Return the (x, y) coordinate for the center point of the cell that contains the specified text.  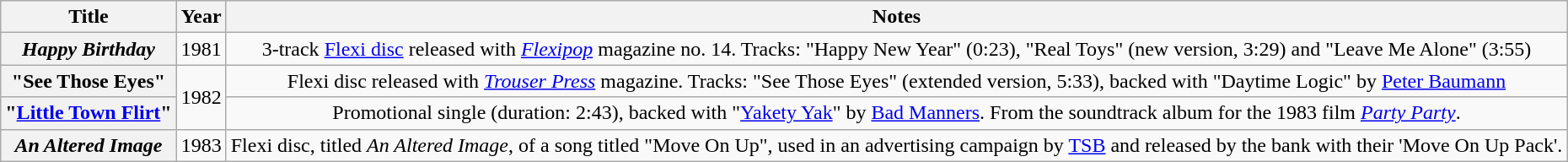
"Little Town Flirt" (89, 113)
1983 (201, 145)
"See Those Eyes" (89, 81)
1982 (201, 97)
1981 (201, 49)
Title (89, 17)
Flexi disc released with Trouser Press magazine. Tracks: "See Those Eyes" (extended version, 5:33), backed with "Daytime Logic" by Peter Baumann (897, 81)
Notes (897, 17)
An Altered Image (89, 145)
Happy Birthday (89, 49)
Year (201, 17)
Promotional single (duration: 2:43), backed with "Yakety Yak" by Bad Manners. From the soundtrack album for the 1983 film Party Party. (897, 113)
